Return the (x, y) coordinate for the center point of the cell that contains the specified text.  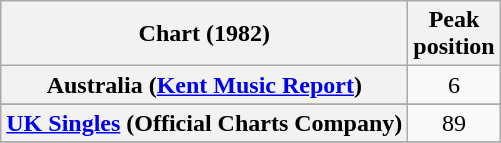
89 (454, 123)
Peakposition (454, 34)
Australia (Kent Music Report) (204, 85)
6 (454, 85)
UK Singles (Official Charts Company) (204, 123)
Chart (1982) (204, 34)
